Pinpoint the cell where the given text exists, returning its [x, y] midpoint coordinate. 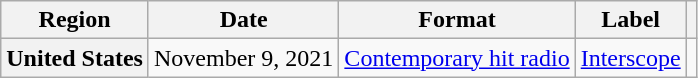
Interscope [630, 58]
November 9, 2021 [243, 58]
Date [243, 20]
Contemporary hit radio [457, 58]
Format [457, 20]
Region [75, 20]
Label [630, 20]
United States [75, 58]
